Determine the (X, Y) coordinate at the center of the cell enclosing the given text.  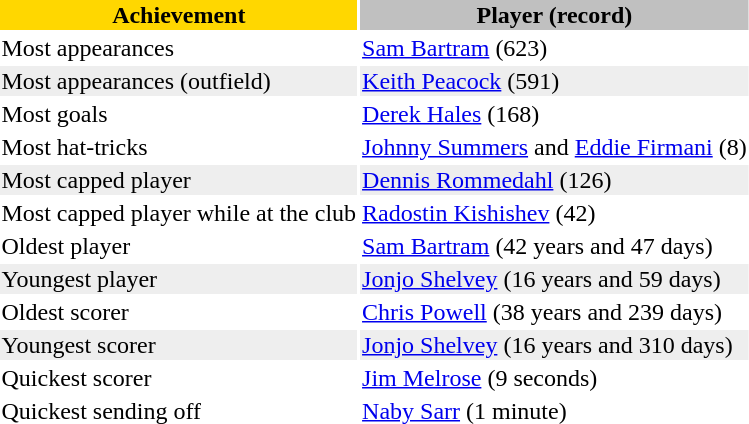
Most appearances (179, 48)
Oldest scorer (179, 312)
Player (record) (555, 15)
Sam Bartram (623) (555, 48)
Jonjo Shelvey (16 years and 59 days) (555, 279)
Dennis Rommedahl (126) (555, 180)
Sam Bartram (42 years and 47 days) (555, 246)
Achievement (179, 15)
Youngest player (179, 279)
Most appearances (outfield) (179, 81)
Radostin Kishishev (42) (555, 213)
Chris Powell (38 years and 239 days) (555, 312)
Jonjo Shelvey (16 years and 310 days) (555, 345)
Youngest scorer (179, 345)
Derek Hales (168) (555, 114)
Johnny Summers and Eddie Firmani (8) (555, 147)
Keith Peacock (591) (555, 81)
Most hat-tricks (179, 147)
Most goals (179, 114)
Most capped player (179, 180)
Oldest player (179, 246)
Jim Melrose (9 seconds) (555, 378)
Most capped player while at the club (179, 213)
Quickest scorer (179, 378)
